Pinpoint the cell where the given text exists, returning its (x, y) midpoint coordinate. 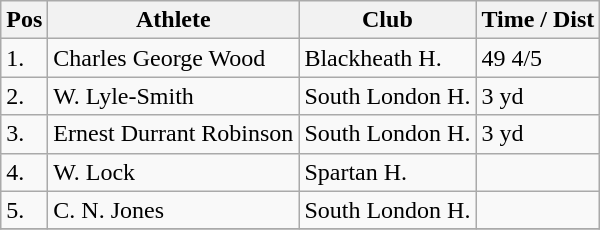
Charles George Wood (174, 58)
1. (24, 58)
Pos (24, 20)
4. (24, 172)
Blackheath H. (388, 58)
Spartan H. (388, 172)
C. N. Jones (174, 210)
W. Lock (174, 172)
3. (24, 134)
Time / Dist (538, 20)
2. (24, 96)
Ernest Durrant Robinson (174, 134)
Athlete (174, 20)
W. Lyle-Smith (174, 96)
49 4/5 (538, 58)
Club (388, 20)
5. (24, 210)
